Detect which cell encompasses the target text, then output its [X, Y] center coordinate. 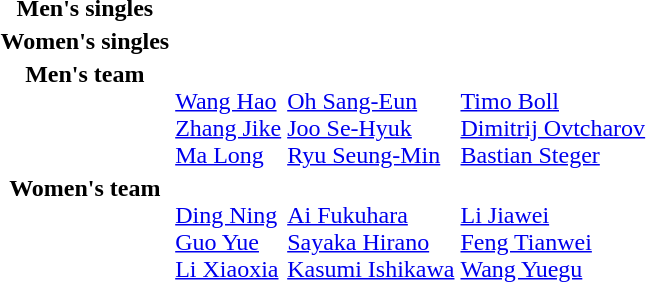
Oh Sang-EunJoo Se-HyukRyu Seung-Min [371, 114]
Wang HaoZhang JikeMa Long [228, 114]
